Locate the cell with the specified text and output its (X, Y) center coordinate. 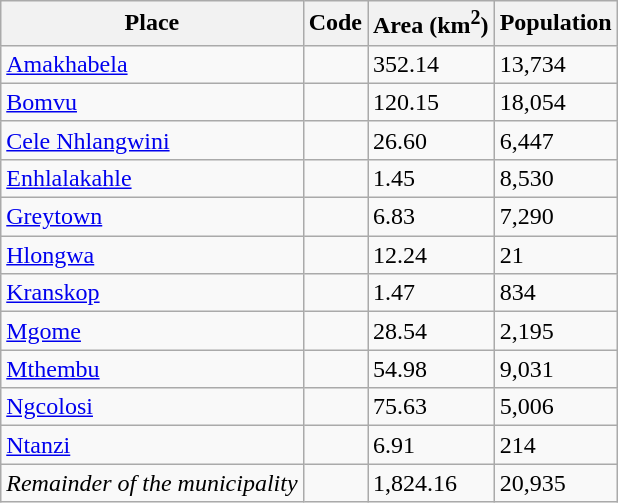
Enhlalakahle (152, 178)
Greytown (152, 217)
Bomvu (152, 102)
9,031 (556, 369)
Ngcolosi (152, 407)
54.98 (432, 369)
352.14 (432, 64)
18,054 (556, 102)
Hlongwa (152, 255)
Area (km2) (432, 24)
Place (152, 24)
Population (556, 24)
834 (556, 293)
2,195 (556, 331)
120.15 (432, 102)
Kranskop (152, 293)
13,734 (556, 64)
21 (556, 255)
26.60 (432, 140)
6.83 (432, 217)
6,447 (556, 140)
Remainder of the municipality (152, 483)
12.24 (432, 255)
1,824.16 (432, 483)
1.45 (432, 178)
20,935 (556, 483)
214 (556, 445)
1.47 (432, 293)
Cele Nhlangwini (152, 140)
Code (335, 24)
5,006 (556, 407)
28.54 (432, 331)
6.91 (432, 445)
Amakhabela (152, 64)
Ntanzi (152, 445)
75.63 (432, 407)
7,290 (556, 217)
8,530 (556, 178)
Mthembu (152, 369)
Mgome (152, 331)
